Identify which cell holds the provided text, then report its [X, Y] central coordinate. 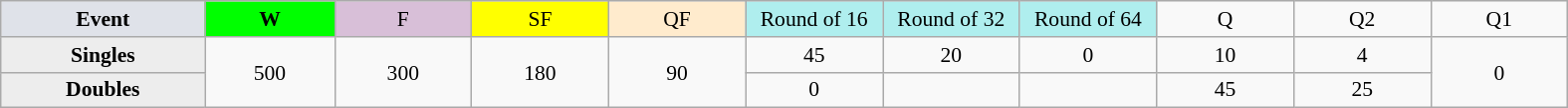
500 [270, 72]
Round of 32 [951, 19]
Round of 64 [1088, 19]
Q2 [1362, 19]
300 [403, 72]
90 [677, 72]
Singles [104, 55]
4 [1362, 55]
F [403, 19]
Q [1226, 19]
25 [1362, 90]
Doubles [104, 90]
20 [951, 55]
Round of 16 [814, 19]
SF [541, 19]
QF [677, 19]
W [270, 19]
10 [1226, 55]
Event [104, 19]
180 [541, 72]
Q1 [1499, 19]
